Detect which cell encompasses the target text, then output its [x, y] center coordinate. 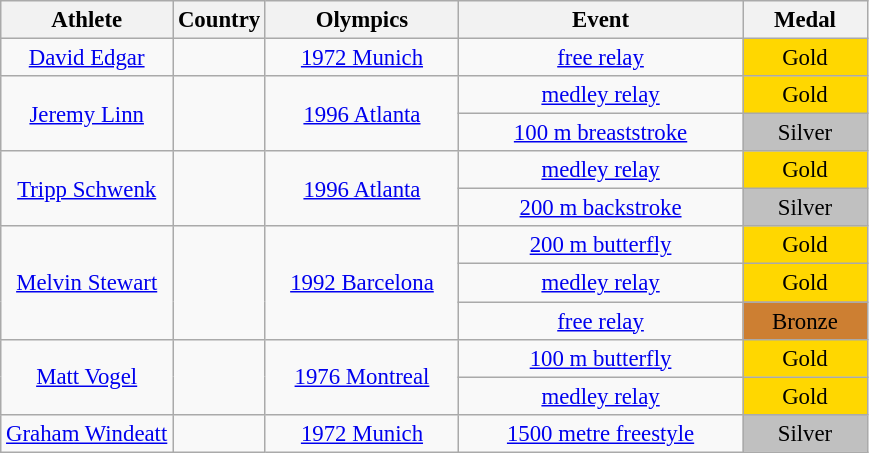
1500 metre freestyle [600, 433]
Graham Windeatt [87, 433]
Athlete [87, 20]
Bronze [806, 321]
Olympics [362, 20]
David Edgar [87, 58]
1992 Barcelona [362, 282]
Tripp Schwenk [87, 188]
200 m butterfly [600, 245]
Country [220, 20]
100 m breaststroke [600, 133]
Matt Vogel [87, 376]
Melvin Stewart [87, 282]
1976 Montreal [362, 376]
Jeremy Linn [87, 114]
Event [600, 20]
200 m backstroke [600, 208]
Medal [806, 20]
100 m butterfly [600, 358]
